From the cell containing the given text, extract its center point as [X, Y] coordinate. 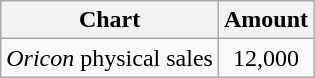
Chart [110, 20]
12,000 [266, 58]
Amount [266, 20]
Oricon physical sales [110, 58]
